Return the [X, Y] coordinate for the center point of the cell that contains the specified text.  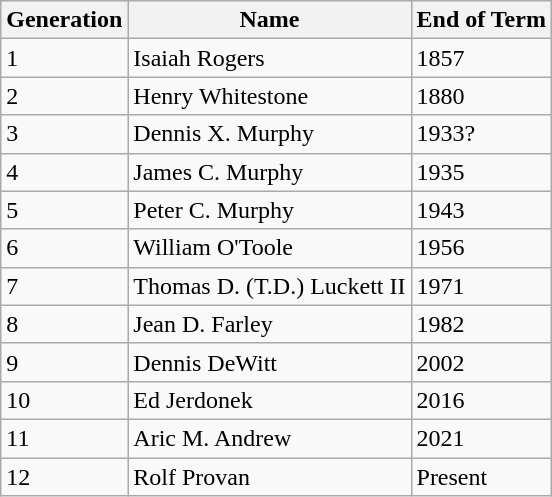
2016 [481, 400]
Generation [64, 20]
Name [270, 20]
1880 [481, 96]
1982 [481, 324]
James C. Murphy [270, 172]
1 [64, 58]
1943 [481, 210]
9 [64, 362]
William O'Toole [270, 248]
1935 [481, 172]
7 [64, 286]
6 [64, 248]
Thomas D. (T.D.) Luckett II [270, 286]
1956 [481, 248]
3 [64, 134]
Ed Jerdonek [270, 400]
2 [64, 96]
Dennis DeWitt [270, 362]
5 [64, 210]
Aric M. Andrew [270, 438]
1971 [481, 286]
10 [64, 400]
Dennis X. Murphy [270, 134]
Rolf Provan [270, 477]
1857 [481, 58]
Present [481, 477]
4 [64, 172]
8 [64, 324]
2002 [481, 362]
2021 [481, 438]
End of Term [481, 20]
11 [64, 438]
Jean D. Farley [270, 324]
Peter C. Murphy [270, 210]
12 [64, 477]
Isaiah Rogers [270, 58]
Henry Whitestone [270, 96]
1933? [481, 134]
